Identify which cell holds the provided text, then report its [x, y] central coordinate. 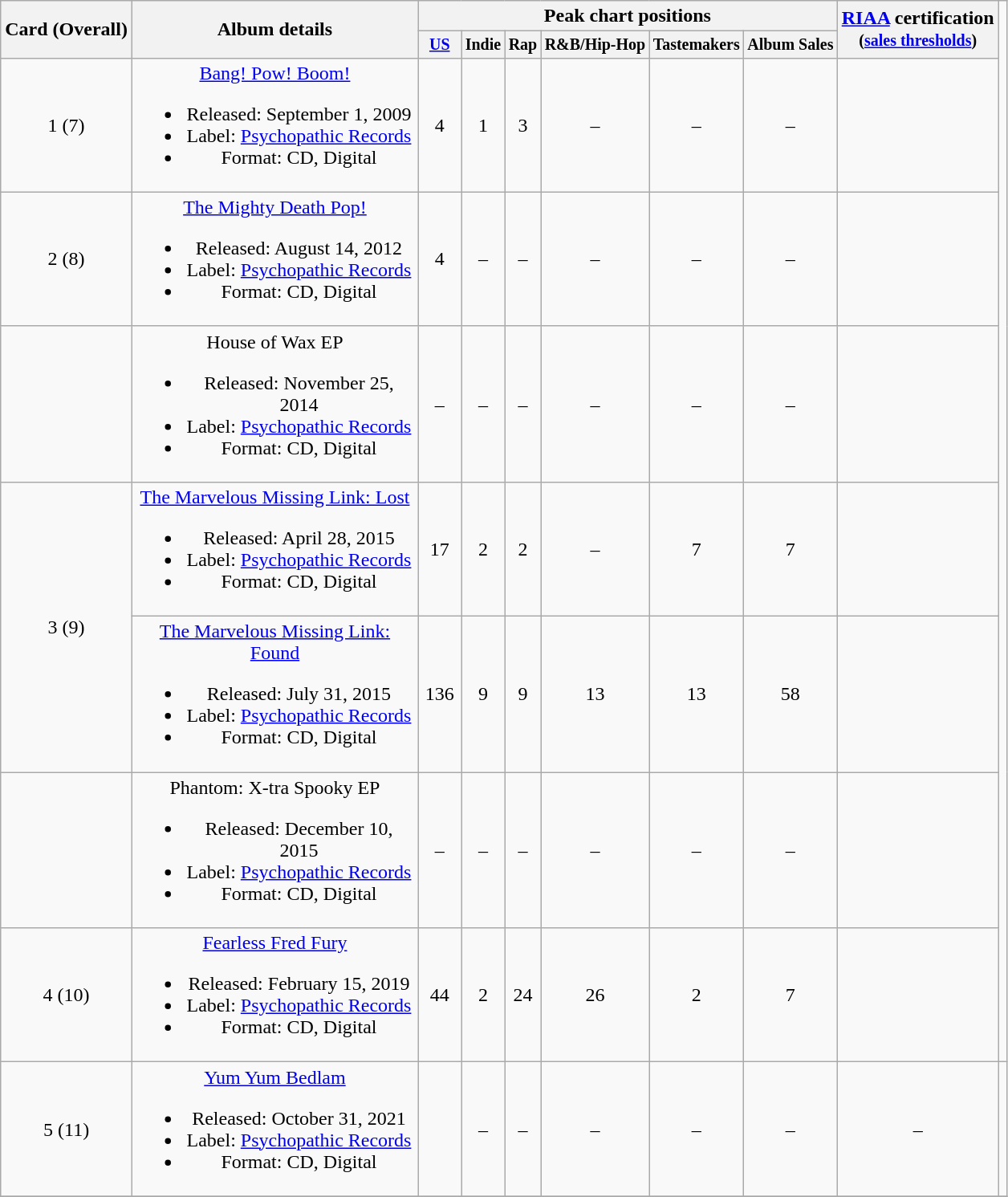
44 [439, 995]
Rap [523, 45]
Yum Yum BedlamReleased: October 31, 2021Label: Psychopathic RecordsFormat: CD, Digital [274, 1129]
Indie [483, 45]
17 [439, 549]
2 (8) [67, 259]
The Mighty Death Pop!Released: August 14, 2012Label: Psychopathic RecordsFormat: CD, Digital [274, 259]
26 [595, 995]
1 [483, 125]
US [439, 45]
The Marvelous Missing Link: LostReleased: April 28, 2015Label: Psychopathic RecordsFormat: CD, Digital [274, 549]
4 (10) [67, 995]
Bang! Pow! Boom!Released: September 1, 2009Label: Psychopathic RecordsFormat: CD, Digital [274, 125]
136 [439, 694]
1 (7) [67, 125]
5 (11) [67, 1129]
Album details [274, 30]
The Marvelous Missing Link: FoundReleased: July 31, 2015Label: Psychopathic RecordsFormat: CD, Digital [274, 694]
Card (Overall) [67, 30]
Peak chart positions [628, 16]
House of Wax EPReleased: November 25, 2014Label: Psychopathic RecordsFormat: CD, Digital [274, 404]
3 [523, 125]
Fearless Fred FuryReleased: February 15, 2019Label: Psychopathic RecordsFormat: CD, Digital [274, 995]
R&B/Hip-Hop [595, 45]
3 (9) [67, 626]
Tastemakers [697, 45]
24 [523, 995]
Phantom: X-tra Spooky EPReleased: December 10, 2015Label: Psychopathic RecordsFormat: CD, Digital [274, 850]
Album Sales [791, 45]
RIAA certification(sales thresholds) [918, 30]
58 [791, 694]
